Capture the cell that displays the provided text and extract its (x, y) central coordinate. 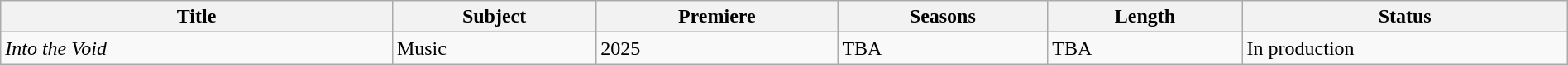
Music (494, 48)
Seasons (943, 17)
In production (1404, 48)
Subject (494, 17)
Premiere (717, 17)
Status (1404, 17)
Title (197, 17)
Into the Void (197, 48)
2025 (717, 48)
Length (1145, 17)
